For the text-containing cell, return its midpoint in (X, Y) coordinate format. 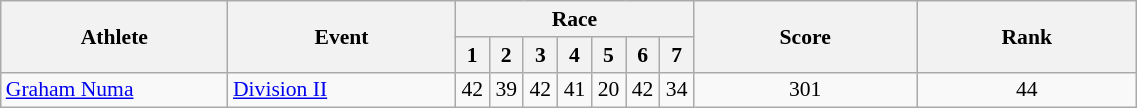
Rank (1027, 36)
Race (574, 19)
Athlete (114, 36)
301 (806, 90)
Graham Numa (114, 90)
Event (342, 36)
5 (608, 55)
7 (677, 55)
1 (472, 55)
3 (540, 55)
4 (574, 55)
34 (677, 90)
Division II (342, 90)
44 (1027, 90)
20 (608, 90)
Score (806, 36)
2 (506, 55)
6 (643, 55)
41 (574, 90)
39 (506, 90)
